Identify which cell holds the provided text, then report its [X, Y] central coordinate. 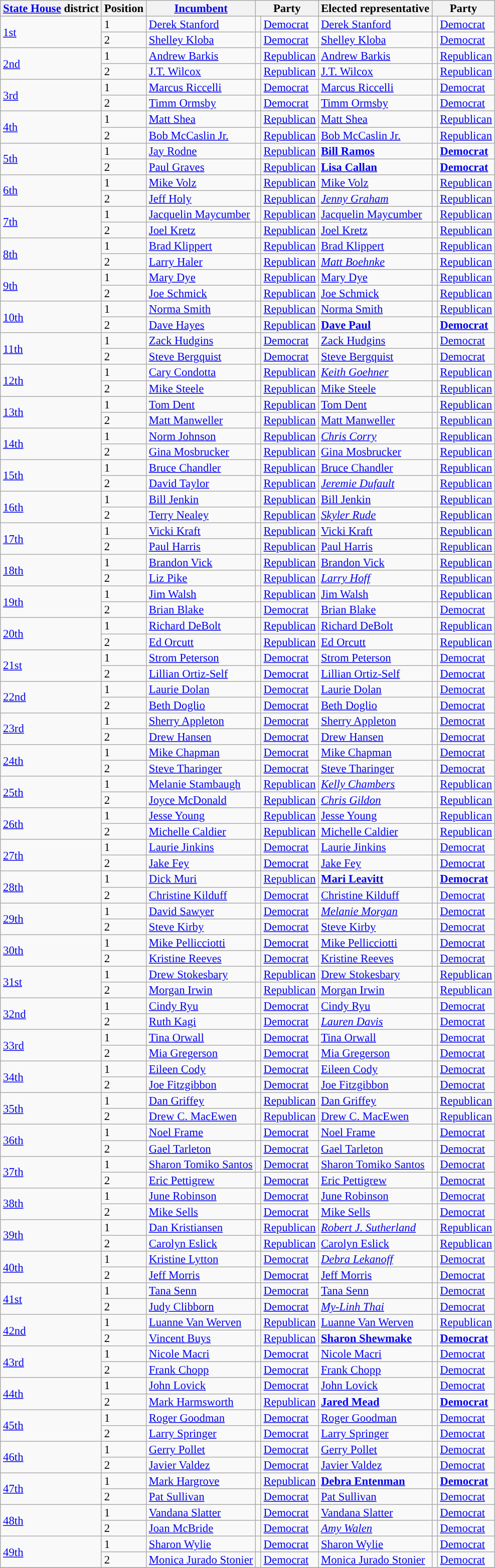
Judy Clibborn [201, 1307]
Lisa Callan [375, 167]
Dave Paul [375, 325]
My-Linh Thai [375, 1307]
Robert J. Sutherland [375, 1228]
8th [51, 254]
2nd [51, 64]
Skyler Rude [375, 515]
39th [51, 1236]
30th [51, 950]
Dick Muri [201, 879]
Ruth Kagi [201, 1022]
43rd [51, 1362]
Bill Ramos [375, 151]
Cary Condotta [201, 373]
37th [51, 1172]
21st [51, 665]
Dave Hayes [201, 325]
10th [51, 317]
Keith Goehner [375, 373]
41st [51, 1299]
Amy Walen [375, 1528]
Kelly Chambers [375, 784]
26th [51, 824]
42nd [51, 1330]
Position [123, 9]
Jay Rodne [201, 151]
Paul Graves [201, 167]
46th [51, 1457]
Mark Harmsworth [201, 1402]
Jenny Graham [375, 198]
44th [51, 1394]
28th [51, 887]
47th [51, 1488]
6th [51, 190]
Liz Pike [201, 578]
Melanie Morgan [375, 911]
48th [51, 1520]
4th [51, 127]
Jared Mead [375, 1402]
Larry Hoff [375, 578]
Elected representative [375, 9]
Debra Lekanoff [375, 1259]
40th [51, 1267]
5th [51, 158]
33rd [51, 1045]
49th [51, 1552]
Sharon Shewmake [375, 1338]
Terry Nealey [201, 515]
19th [51, 602]
Debra Entenman [375, 1481]
Kristine Lytton [201, 1259]
34th [51, 1077]
32nd [51, 1013]
Norm Johnson [201, 436]
Chris Corry [375, 436]
Melanie Stambaugh [201, 784]
Joyce McDonald [201, 800]
David Sawyer [201, 911]
Mari Leavitt [375, 879]
Larry Haler [201, 262]
38th [51, 1204]
12th [51, 381]
20th [51, 633]
22nd [51, 697]
Joan McBride [201, 1528]
Matt Boehnke [375, 262]
3rd [51, 95]
Jeff Holy [201, 198]
23rd [51, 729]
27th [51, 855]
Dan Kristiansen [201, 1228]
15th [51, 475]
36th [51, 1141]
29th [51, 919]
35th [51, 1108]
State House district [51, 9]
7th [51, 222]
45th [51, 1425]
Incumbent [201, 9]
16th [51, 507]
Vincent Buys [201, 1338]
Chris Gildon [375, 800]
Lauren Davis [375, 1022]
13th [51, 412]
11th [51, 349]
17th [51, 539]
1st [51, 32]
David Taylor [201, 484]
18th [51, 570]
Mark Hargrove [201, 1481]
24th [51, 761]
Jeremie Dufault [375, 484]
25th [51, 792]
14th [51, 444]
9th [51, 286]
31st [51, 982]
